Scan for the cell matching the given text and deliver its [x, y] coordinate at center. 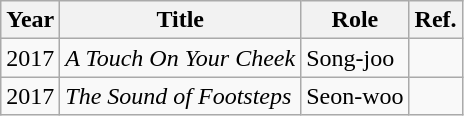
Song-joo [355, 58]
Year [30, 20]
The Sound of Footsteps [180, 96]
Title [180, 20]
Ref. [436, 20]
A Touch On Your Cheek [180, 58]
Role [355, 20]
Seon-woo [355, 96]
